Provide the [X, Y] coordinate of the cell's center where the given text is located.  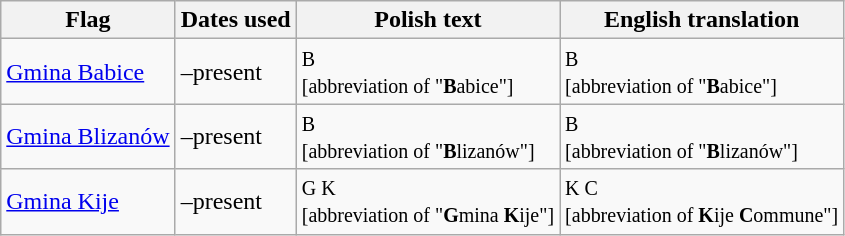
G K[abbreviation of "Gmina Kije"] [428, 202]
Polish text [428, 20]
Gmina Babice [88, 72]
Flag [88, 20]
K C[abbreviation of Kije Commune"] [702, 202]
Gmina Kije [88, 202]
Dates used [236, 20]
English translation [702, 20]
Gmina Blizanów [88, 136]
